Return the [x, y] coordinate for the center point of the cell that contains the specified text.  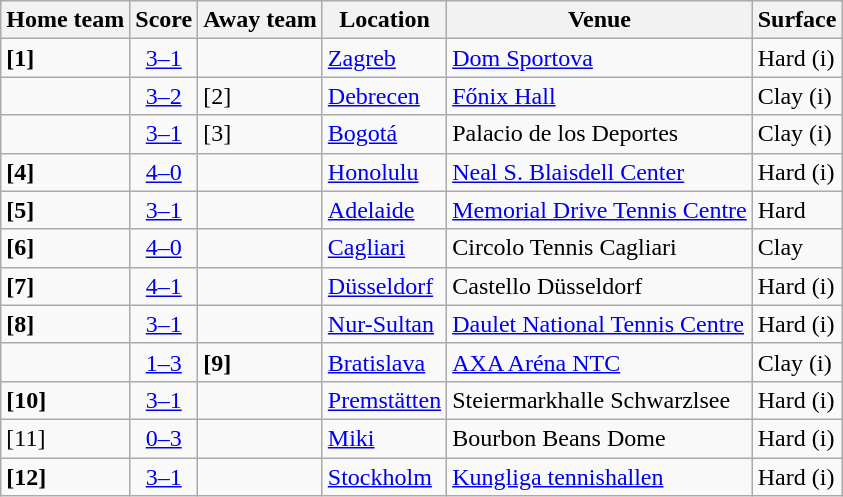
[10] [66, 400]
Stockholm [384, 477]
Memorial Drive Tennis Centre [600, 210]
3–2 [164, 96]
Kungliga tennishallen [600, 477]
Cagliari [384, 248]
[9] [260, 362]
[3] [260, 134]
Bogotá [384, 134]
[11] [66, 438]
Venue [600, 20]
[4] [66, 172]
Hard [797, 210]
Home team [66, 20]
Honolulu [384, 172]
Düsseldorf [384, 286]
Castello Düsseldorf [600, 286]
Score [164, 20]
1–3 [164, 362]
Palacio de los Deportes [600, 134]
Zagreb [384, 58]
Miki [384, 438]
Bourbon Beans Dome [600, 438]
[7] [66, 286]
Location [384, 20]
Daulet National Tennis Centre [600, 324]
Clay [797, 248]
Surface [797, 20]
Nur-Sultan [384, 324]
[2] [260, 96]
[1] [66, 58]
Debrecen [384, 96]
Circolo Tennis Cagliari [600, 248]
Bratislava [384, 362]
[6] [66, 248]
Neal S. Blaisdell Center [600, 172]
Steiermarkhalle Schwarzlsee [600, 400]
AXA Aréna NTC [600, 362]
4–1 [164, 286]
Dom Sportova [600, 58]
Away team [260, 20]
Premstätten [384, 400]
[12] [66, 477]
Adelaide [384, 210]
[8] [66, 324]
Főnix Hall [600, 96]
[5] [66, 210]
0–3 [164, 438]
